Return (X, Y) of the center of cell containing provided text 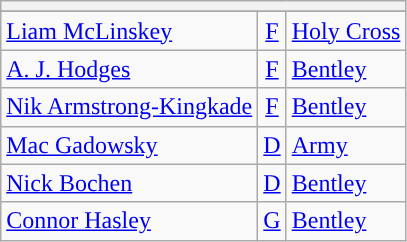
Connor Hasley (130, 221)
Holy Cross (346, 31)
G (272, 221)
A. J. Hodges (130, 69)
Mac Gadowsky (130, 145)
Nik Armstrong-Kingkade (130, 107)
Nick Bochen (130, 183)
Liam McLinskey (130, 31)
Army (346, 145)
